Return the (X, Y) coordinate for the center point of the cell that contains the specified text.  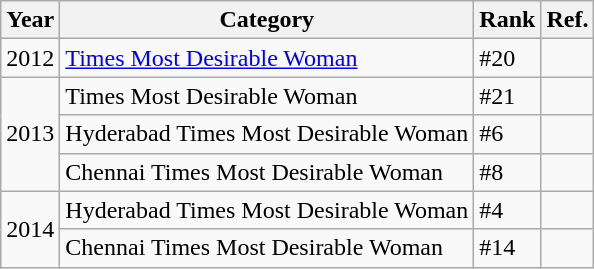
#20 (508, 58)
2014 (30, 229)
2012 (30, 58)
#8 (508, 172)
#4 (508, 210)
#14 (508, 248)
Rank (508, 20)
Ref. (568, 20)
#21 (508, 96)
#6 (508, 134)
Category (267, 20)
2013 (30, 134)
Year (30, 20)
